Scan for the cell matching the given text and deliver its [X, Y] coordinate at center. 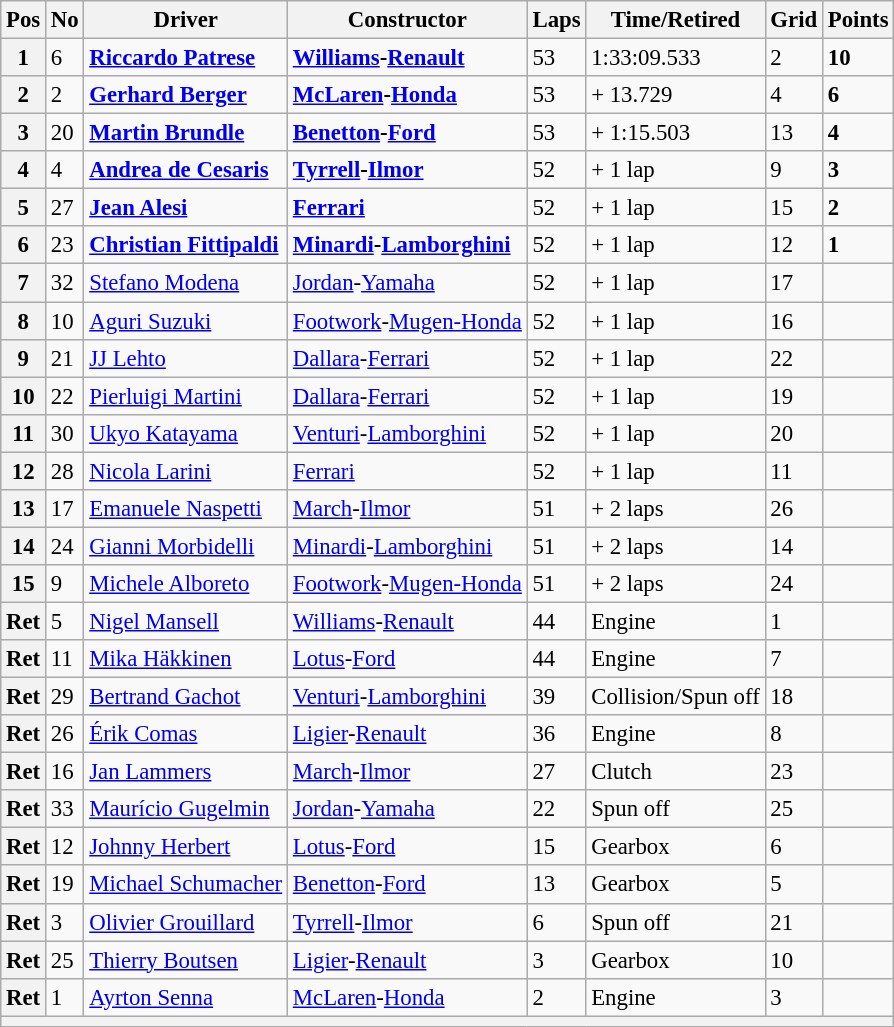
28 [65, 471]
Thierry Boutsen [186, 960]
33 [65, 809]
JJ Lehto [186, 358]
Ayrton Senna [186, 997]
30 [65, 433]
Christian Fittipaldi [186, 245]
Grid [794, 20]
Emanuele Naspetti [186, 509]
Jean Alesi [186, 208]
Driver [186, 20]
Nicola Larini [186, 471]
Mika Häkkinen [186, 659]
Nigel Mansell [186, 621]
Aguri Suzuki [186, 321]
Stefano Modena [186, 283]
Michele Alboreto [186, 584]
Points [858, 20]
32 [65, 283]
Collision/Spun off [676, 697]
Constructor [407, 20]
36 [556, 734]
Ukyo Katayama [186, 433]
Laps [556, 20]
No [65, 20]
+ 1:15.503 [676, 133]
18 [794, 697]
Martin Brundle [186, 133]
Érik Comas [186, 734]
Clutch [676, 772]
Gerhard Berger [186, 95]
Michael Schumacher [186, 885]
Pos [24, 20]
29 [65, 697]
Gianni Morbidelli [186, 546]
Maurício Gugelmin [186, 809]
Jan Lammers [186, 772]
Bertrand Gachot [186, 697]
Olivier Grouillard [186, 922]
1:33:09.533 [676, 58]
Johnny Herbert [186, 847]
Pierluigi Martini [186, 396]
Riccardo Patrese [186, 58]
Time/Retired [676, 20]
+ 13.729 [676, 95]
Andrea de Cesaris [186, 170]
39 [556, 697]
